Detect which cell encompasses the target text, then output its (X, Y) center coordinate. 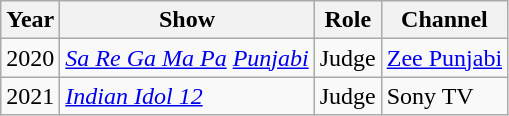
Year (30, 20)
Indian Idol 12 (187, 96)
Role (348, 20)
Show (187, 20)
2020 (30, 58)
Sony TV (444, 96)
Zee Punjabi (444, 58)
2021 (30, 96)
Channel (444, 20)
Sa Re Ga Ma Pa Punjabi (187, 58)
